Scan for the cell matching the given text and deliver its (X, Y) coordinate at center. 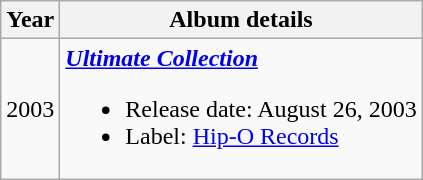
Ultimate CollectionRelease date: August 26, 2003Label: Hip-O Records (241, 109)
Album details (241, 20)
2003 (30, 109)
Year (30, 20)
